Search for the cell housing the specified text and yield its [X, Y] center coordinate. 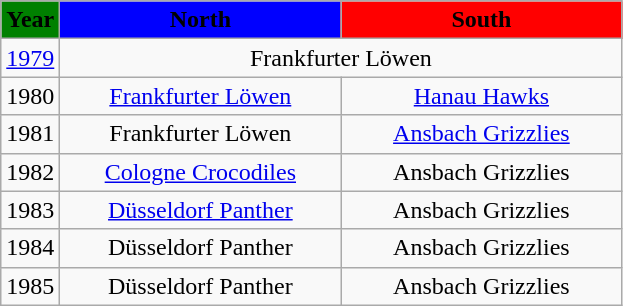
1979 [30, 58]
1981 [30, 134]
Hanau Hawks [482, 96]
1984 [30, 248]
North [200, 20]
1982 [30, 172]
Cologne Crocodiles [200, 172]
1980 [30, 96]
1983 [30, 210]
Year [30, 20]
South [482, 20]
1985 [30, 286]
